From the cell containing the given text, extract its center point as (X, Y) coordinate. 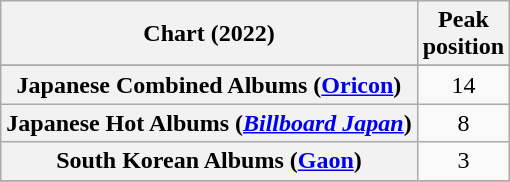
Japanese Hot Albums (Billboard Japan) (209, 123)
Japanese Combined Albums (Oricon) (209, 85)
14 (463, 85)
8 (463, 123)
3 (463, 161)
Peakposition (463, 34)
South Korean Albums (Gaon) (209, 161)
Chart (2022) (209, 34)
